Find where the given text appears and provide that cell's center as [x, y] coordinate. 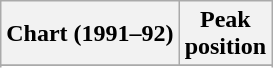
Chart (1991–92) [90, 34]
Peakposition [225, 34]
